Detect which cell encompasses the target text, then output its (x, y) center coordinate. 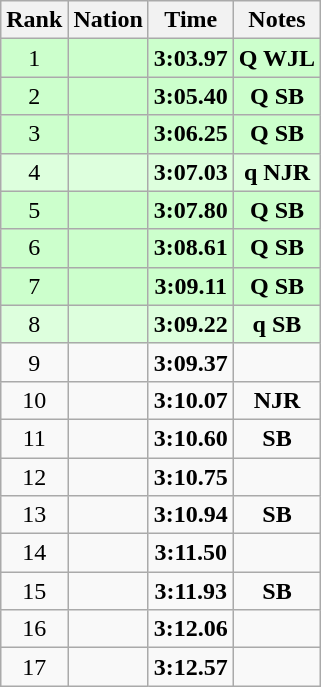
Q WJL (276, 58)
9 (34, 362)
Notes (276, 20)
3:05.40 (190, 96)
3:09.11 (190, 286)
5 (34, 210)
10 (34, 400)
7 (34, 286)
6 (34, 248)
Time (190, 20)
3:10.94 (190, 515)
3:03.97 (190, 58)
3:11.93 (190, 591)
13 (34, 515)
q NJR (276, 172)
NJR (276, 400)
3:08.61 (190, 248)
Rank (34, 20)
3:07.80 (190, 210)
3:10.60 (190, 438)
2 (34, 96)
Nation (108, 20)
3:11.50 (190, 553)
3:10.75 (190, 477)
3 (34, 134)
3:09.22 (190, 324)
3:12.57 (190, 667)
14 (34, 553)
q SB (276, 324)
3:07.03 (190, 172)
17 (34, 667)
4 (34, 172)
16 (34, 629)
3:12.06 (190, 629)
3:06.25 (190, 134)
15 (34, 591)
3:10.07 (190, 400)
12 (34, 477)
11 (34, 438)
3:09.37 (190, 362)
8 (34, 324)
1 (34, 58)
